Search for the cell housing the specified text and yield its [x, y] center coordinate. 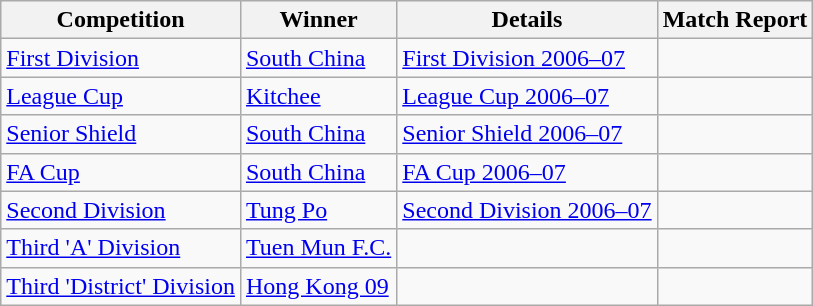
Tuen Mun F.C. [318, 248]
Winner [318, 20]
Match Report [735, 20]
Competition [121, 20]
Senior Shield [121, 134]
League Cup 2006–07 [527, 96]
Senior Shield 2006–07 [527, 134]
Second Division 2006–07 [527, 210]
Tung Po [318, 210]
Hong Kong 09 [318, 286]
Details [527, 20]
League Cup [121, 96]
FA Cup [121, 172]
Kitchee [318, 96]
FA Cup 2006–07 [527, 172]
Third 'A' Division [121, 248]
First Division [121, 58]
Third 'District' Division [121, 286]
Second Division [121, 210]
First Division 2006–07 [527, 58]
